Find where the given text appears and provide that cell's center as (x, y) coordinate. 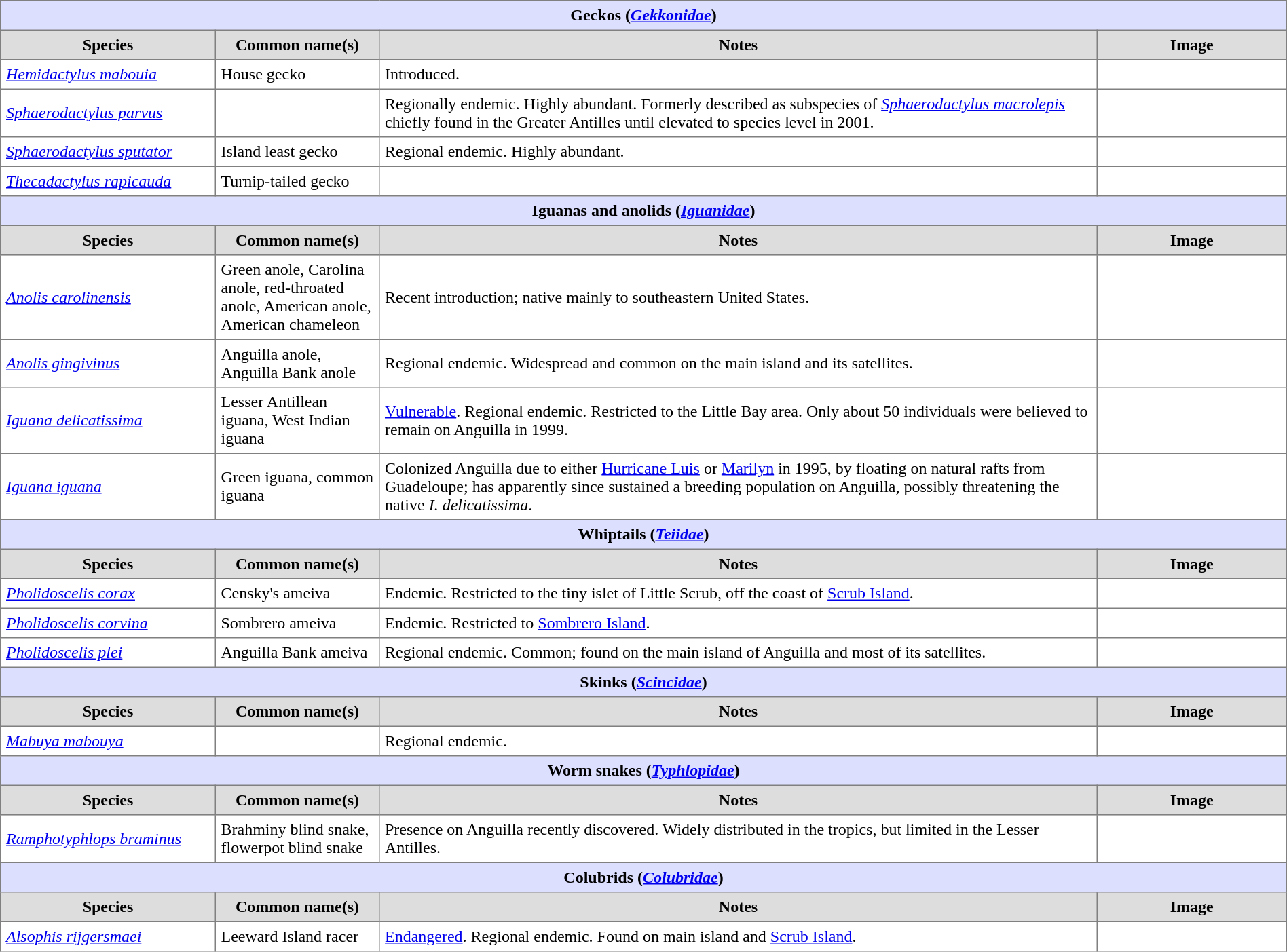
Lesser Antillean iguana, West Indian iguana (297, 421)
Censky's ameiva (297, 594)
Vulnerable. Regional endemic. Restricted to the Little Bay area. Only about 50 individuals were believed to remain on Anguilla in 1999. (739, 421)
Sphaerodactylus sputator (108, 152)
Turnip-tailed gecko (297, 181)
Leeward Island racer (297, 936)
Ramphotyphlops braminus (108, 839)
Regional endemic. Common; found on the main island of Anguilla and most of its satellites. (739, 653)
Sombrero ameiva (297, 623)
Anolis gingivinus (108, 363)
Endemic. Restricted to Sombrero Island. (739, 623)
Brahminy blind snake, flowerpot blind snake (297, 839)
Endangered. Regional endemic. Found on main island and Scrub Island. (739, 936)
Presence on Anguilla recently discovered. Widely distributed in the tropics, but limited in the Lesser Antilles. (739, 839)
Regional endemic. Highly abundant. (739, 152)
Iguana iguana (108, 487)
Iguana delicatissima (108, 421)
Iguanas and anolids (Iguanidae) (643, 211)
Green iguana, common iguana (297, 487)
Thecadactylus rapicauda (108, 181)
Introduced. (739, 75)
Anguilla Bank ameiva (297, 653)
Green anole, Carolina anole, red-throated anole, American anole, American chameleon (297, 297)
Regional endemic. (739, 741)
Pholidoscelis corax (108, 594)
Pholidoscelis plei (108, 653)
Endemic. Restricted to the tiny islet of Little Scrub, off the coast of Scrub Island. (739, 594)
Colubrids (Colubridae) (643, 877)
Mabuya mabouya (108, 741)
Alsophis rijgersmaei (108, 936)
Pholidoscelis corvina (108, 623)
Recent introduction; native mainly to southeastern United States. (739, 297)
Island least gecko (297, 152)
Whiptails (Teiidae) (643, 535)
Worm snakes (Typhlopidae) (643, 771)
Geckos (Gekkonidae) (643, 16)
House gecko (297, 75)
Anolis carolinensis (108, 297)
Sphaerodactylus parvus (108, 113)
Hemidactylus mabouia (108, 75)
Anguilla anole, Anguilla Bank anole (297, 363)
Regional endemic. Widespread and common on the main island and its satellites. (739, 363)
Skinks (Scincidae) (643, 682)
